Scan for the cell matching the given text and deliver its [X, Y] coordinate at center. 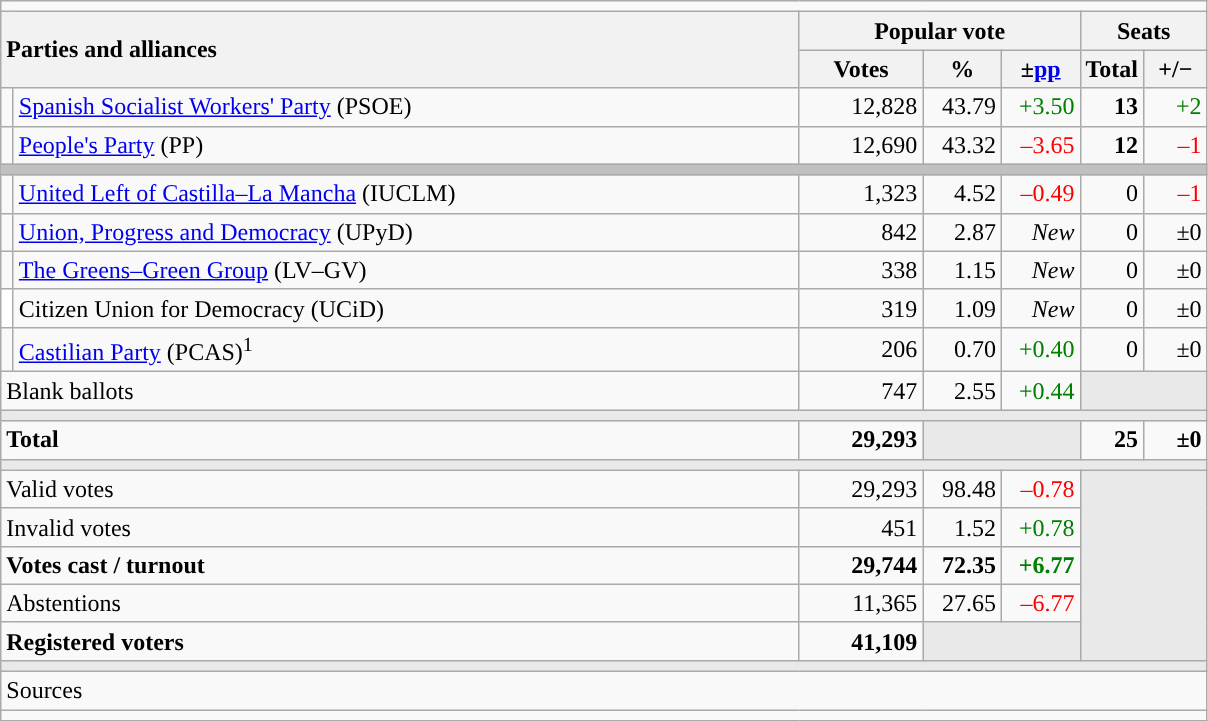
+0.40 [1040, 350]
2.87 [962, 232]
Invalid votes [400, 527]
Castilian Party (PCAS)1 [406, 350]
43.32 [962, 145]
1,323 [861, 194]
1.09 [962, 308]
11,365 [861, 603]
% [962, 69]
747 [861, 391]
Blank ballots [400, 391]
Sources [604, 691]
Registered voters [400, 641]
25 [1112, 440]
Abstentions [400, 603]
Union, Progress and Democracy (UPyD) [406, 232]
±pp [1040, 69]
Valid votes [400, 489]
–0.49 [1040, 194]
842 [861, 232]
–0.78 [1040, 489]
–6.77 [1040, 603]
People's Party (PP) [406, 145]
+0.44 [1040, 391]
27.65 [962, 603]
The Greens–Green Group (LV–GV) [406, 270]
41,109 [861, 641]
29,744 [861, 565]
43.79 [962, 107]
United Left of Castilla–La Mancha (IUCLM) [406, 194]
+0.78 [1040, 527]
98.48 [962, 489]
13 [1112, 107]
338 [861, 270]
Popular vote [940, 31]
1.52 [962, 527]
Spanish Socialist Workers' Party (PSOE) [406, 107]
+/− [1176, 69]
+6.77 [1040, 565]
–3.65 [1040, 145]
2.55 [962, 391]
1.15 [962, 270]
206 [861, 350]
12,690 [861, 145]
12 [1112, 145]
451 [861, 527]
Citizen Union for Democracy (UCiD) [406, 308]
319 [861, 308]
0.70 [962, 350]
+3.50 [1040, 107]
Seats [1144, 31]
+2 [1176, 107]
Parties and alliances [400, 50]
Votes [861, 69]
4.52 [962, 194]
Votes cast / turnout [400, 565]
12,828 [861, 107]
72.35 [962, 565]
